Return the (X, Y) coordinate for the center point of the cell that contains the specified text.  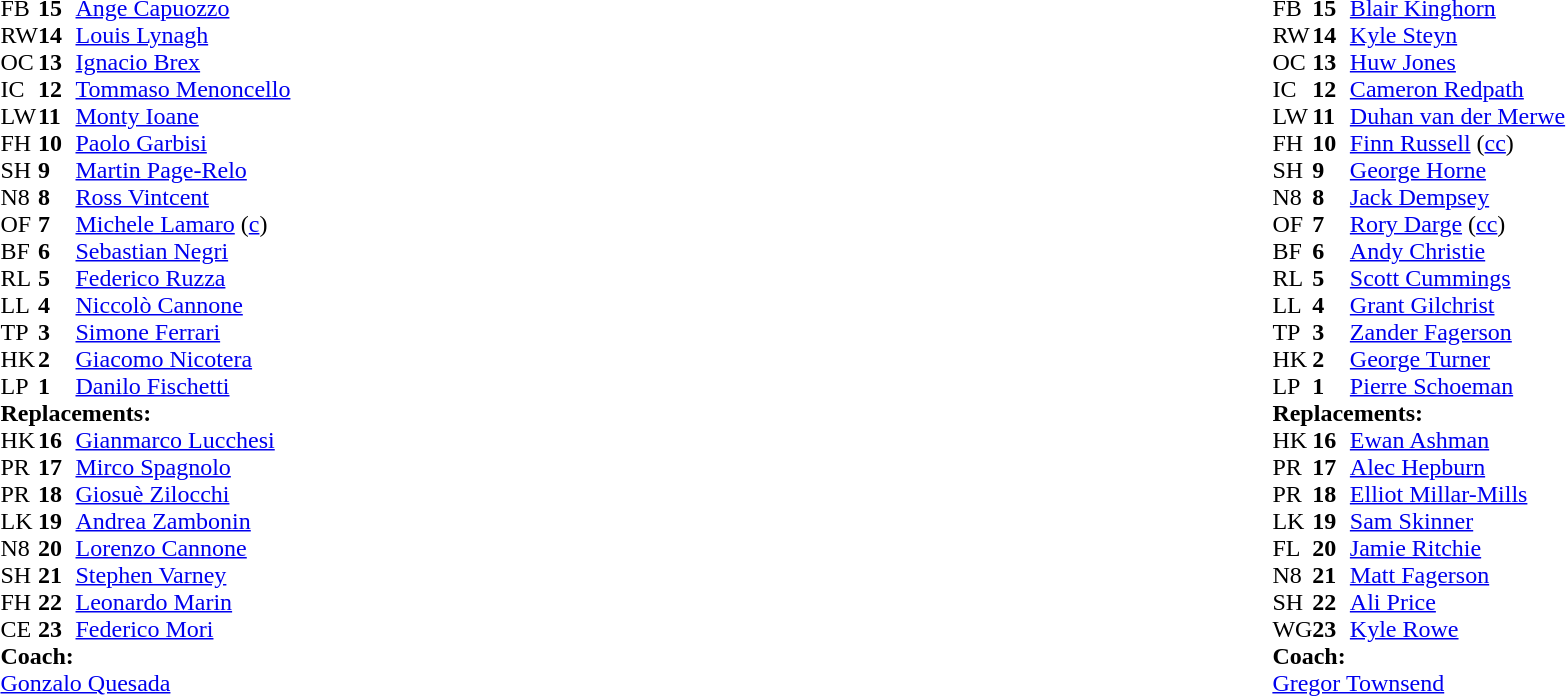
Matt Fagerson (1458, 576)
Danilo Fischetti (184, 386)
Stephen Varney (184, 576)
Martin Page-Relo (184, 170)
Duhan van der Merwe (1458, 116)
Lorenzo Cannone (184, 548)
CE (19, 630)
Finn Russell (cc) (1458, 144)
George Horne (1458, 170)
Kyle Rowe (1458, 630)
Ignacio Brex (184, 62)
Jamie Ritchie (1458, 548)
Zander Fagerson (1458, 332)
Sebastian Negri (184, 252)
Louis Lynagh (184, 36)
Ross Vintcent (184, 198)
Sam Skinner (1458, 522)
Andy Christie (1458, 252)
Scott Cummings (1458, 278)
Michele Lamaro (c) (184, 224)
Elliot Millar-Mills (1458, 494)
Niccolò Cannone (184, 306)
Giosuè Zilocchi (184, 494)
Huw Jones (1458, 62)
Jack Dempsey (1458, 198)
Cameron Redpath (1458, 90)
Giacomo Nicotera (184, 360)
FL (1292, 548)
WG (1292, 630)
George Turner (1458, 360)
Paolo Garbisi (184, 144)
Grant Gilchrist (1458, 306)
Andrea Zambonin (184, 522)
Rory Darge (cc) (1458, 224)
Tommaso Menoncello (184, 90)
Gianmarco Lucchesi (184, 440)
Federico Ruzza (184, 278)
Alec Hepburn (1458, 468)
Ewan Ashman (1458, 440)
Federico Mori (184, 630)
Kyle Steyn (1458, 36)
Monty Ioane (184, 116)
Pierre Schoeman (1458, 386)
Simone Ferrari (184, 332)
Ali Price (1458, 602)
Leonardo Marin (184, 602)
Mirco Spagnolo (184, 468)
